From the cell containing the given text, extract its center point as (X, Y) coordinate. 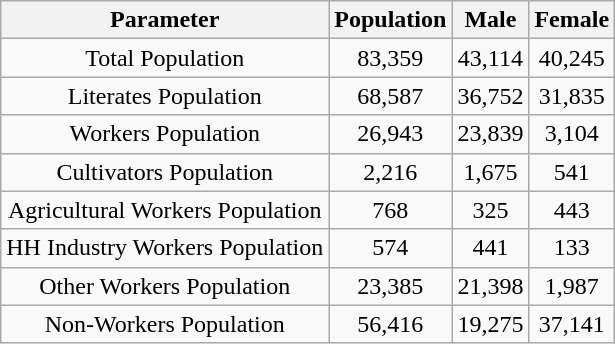
1,987 (572, 286)
83,359 (390, 58)
2,216 (390, 172)
68,587 (390, 96)
325 (490, 210)
HH Industry Workers Population (165, 248)
768 (390, 210)
Total Population (165, 58)
441 (490, 248)
Literates Population (165, 96)
541 (572, 172)
40,245 (572, 58)
26,943 (390, 134)
Agricultural Workers Population (165, 210)
Workers Population (165, 134)
43,114 (490, 58)
Parameter (165, 20)
Male (490, 20)
3,104 (572, 134)
56,416 (390, 324)
Other Workers Population (165, 286)
Population (390, 20)
21,398 (490, 286)
133 (572, 248)
23,839 (490, 134)
Non-Workers Population (165, 324)
Female (572, 20)
1,675 (490, 172)
31,835 (572, 96)
574 (390, 248)
37,141 (572, 324)
Cultivators Population (165, 172)
23,385 (390, 286)
443 (572, 210)
36,752 (490, 96)
19,275 (490, 324)
